Detect which cell encompasses the target text, then output its (X, Y) center coordinate. 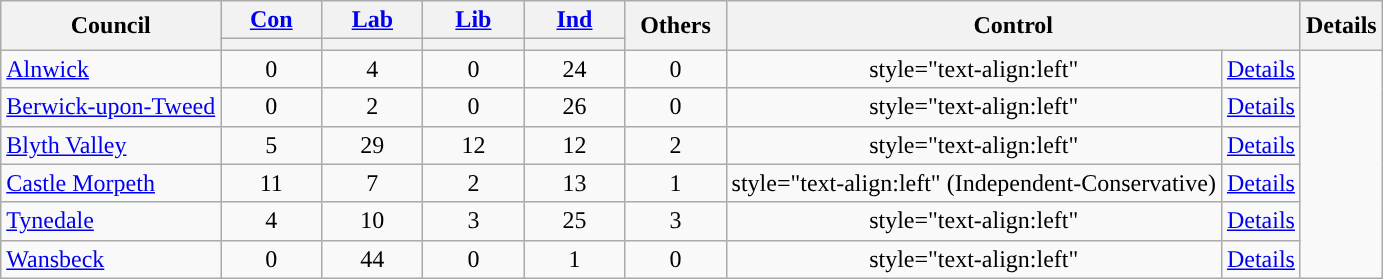
26 (574, 107)
Council (111, 26)
44 (372, 259)
Wansbeck (111, 259)
Ind (574, 20)
13 (574, 183)
11 (272, 183)
Others (676, 26)
29 (372, 145)
Tynedale (111, 221)
style="text-align:left" (Independent-Conservative) (974, 183)
Castle Morpeth (111, 183)
24 (574, 69)
25 (574, 221)
Alnwick (111, 69)
Blyth Valley (111, 145)
Lab (372, 20)
Berwick-upon-Tweed (111, 107)
Con (272, 20)
Control (1013, 26)
5 (272, 145)
Lib (474, 20)
10 (372, 221)
7 (372, 183)
